Search for the cell housing the specified text and yield its (X, Y) center coordinate. 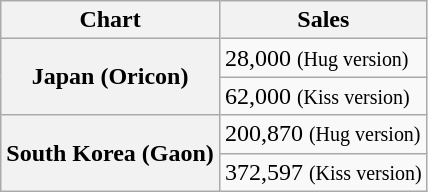
South Korea (Gaon) (110, 153)
200,870 (Hug version) (323, 134)
Chart (110, 20)
28,000 (Hug version) (323, 58)
Japan (Oricon) (110, 77)
62,000 (Kiss version) (323, 96)
372,597 (Kiss version) (323, 172)
Sales (323, 20)
